Find where the given text appears and provide that cell's center as [X, Y] coordinate. 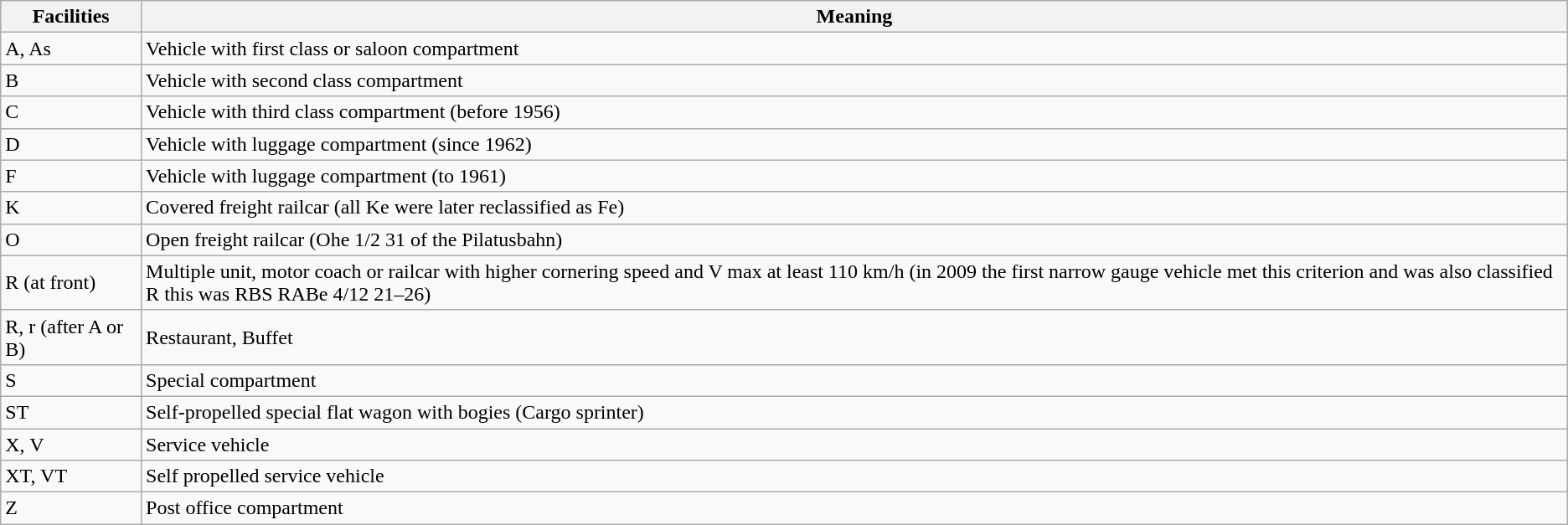
Covered freight railcar (all Ke were later reclassified as Fe) [854, 208]
D [71, 144]
Self propelled service vehicle [854, 476]
B [71, 80]
Vehicle with first class or saloon compartment [854, 49]
Meaning [854, 17]
Post office compartment [854, 508]
Vehicle with third class compartment (before 1956) [854, 112]
F [71, 176]
Special compartment [854, 380]
R, r (after A or B) [71, 337]
Service vehicle [854, 445]
XT, VT [71, 476]
Facilities [71, 17]
X, V [71, 445]
Vehicle with luggage compartment (to 1961) [854, 176]
Open freight railcar (Ohe 1/2 31 of the Pilatusbahn) [854, 239]
Z [71, 508]
C [71, 112]
Vehicle with luggage compartment (since 1962) [854, 144]
S [71, 380]
Self-propelled special flat wagon with bogies (Cargo sprinter) [854, 412]
Restaurant, Buffet [854, 337]
Vehicle with second class compartment [854, 80]
A, As [71, 49]
R (at front) [71, 283]
ST [71, 412]
K [71, 208]
O [71, 239]
